Pinpoint the cell where the given text exists, returning its [x, y] midpoint coordinate. 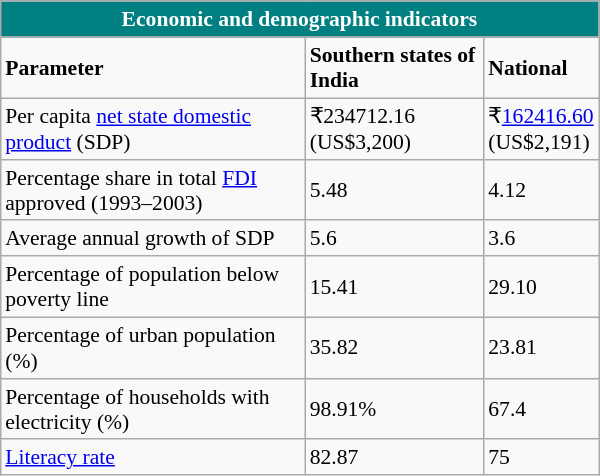
Average annual growth of SDP [152, 238]
35.82 [394, 348]
₹162416.60(US$2,191) [540, 128]
67.4 [540, 408]
₹234712.16(US$3,200) [394, 128]
National [540, 68]
Per capita net state domestic product (SDP) [152, 128]
15.41 [394, 286]
Percentage of population below poverty line [152, 286]
Literacy rate [152, 457]
5.48 [394, 190]
Southern states of India [394, 68]
Economic and demographic indicators [299, 19]
Parameter [152, 68]
4.12 [540, 190]
98.91% [394, 408]
Percentage of households with electricity (%) [152, 408]
75 [540, 457]
82.87 [394, 457]
29.10 [540, 286]
3.6 [540, 238]
Percentage share in total FDI approved (1993–2003) [152, 190]
Percentage of urban population (%) [152, 348]
23.81 [540, 348]
5.6 [394, 238]
